Detect which cell encompasses the target text, then output its [x, y] center coordinate. 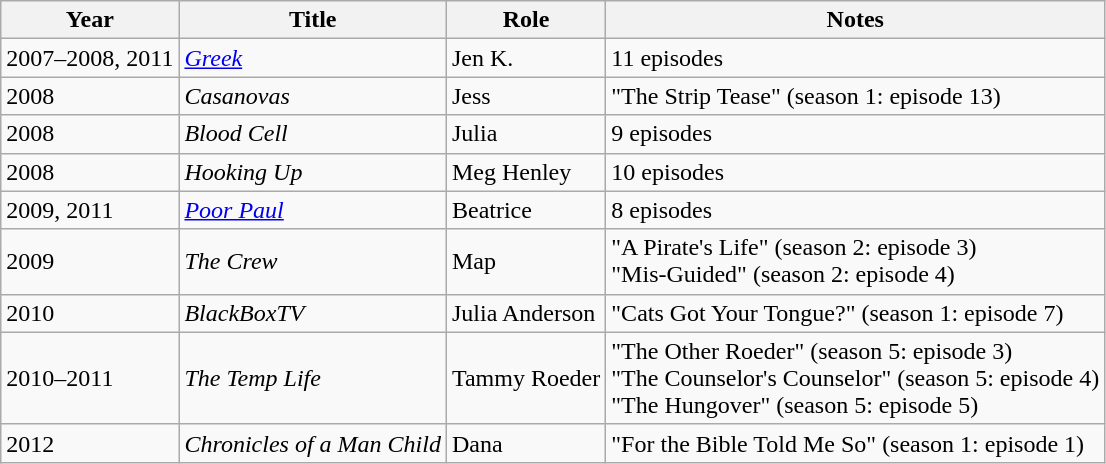
Beatrice [526, 210]
Meg Henley [526, 172]
BlackBoxTV [313, 313]
2010–2011 [90, 378]
Year [90, 20]
"Cats Got Your Tongue?" (season 1: episode 7) [856, 313]
Notes [856, 20]
"A Pirate's Life" (season 2: episode 3)"Mis-Guided" (season 2: episode 4) [856, 262]
Map [526, 262]
10 episodes [856, 172]
2009, 2011 [90, 210]
Greek [313, 58]
9 episodes [856, 134]
Role [526, 20]
Casanovas [313, 96]
Chronicles of a Man Child [313, 443]
Tammy Roeder [526, 378]
2010 [90, 313]
Blood Cell [313, 134]
The Temp Life [313, 378]
"The Strip Tease" (season 1: episode 13) [856, 96]
Julia [526, 134]
Hooking Up [313, 172]
"For the Bible Told Me So" (season 1: episode 1) [856, 443]
Dana [526, 443]
Jess [526, 96]
Poor Paul [313, 210]
11 episodes [856, 58]
"The Other Roeder" (season 5: episode 3)"The Counselor's Counselor" (season 5: episode 4)"The Hungover" (season 5: episode 5) [856, 378]
8 episodes [856, 210]
2007–2008, 2011 [90, 58]
2012 [90, 443]
2009 [90, 262]
Julia Anderson [526, 313]
Title [313, 20]
The Crew [313, 262]
Jen K. [526, 58]
